Output the (X, Y) coordinate of the center of the cell containing the given text.  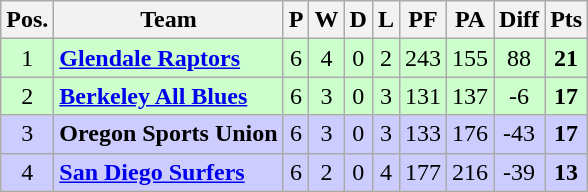
D (358, 20)
133 (422, 134)
PF (422, 20)
Pos. (28, 20)
Oregon Sports Union (168, 134)
Glendale Raptors (168, 58)
155 (470, 58)
243 (422, 58)
San Diego Surfers (168, 172)
Berkeley All Blues (168, 96)
1 (28, 58)
131 (422, 96)
PA (470, 20)
137 (470, 96)
Pts (566, 20)
-6 (520, 96)
177 (422, 172)
P (296, 20)
W (326, 20)
21 (566, 58)
L (386, 20)
88 (520, 58)
216 (470, 172)
Diff (520, 20)
-43 (520, 134)
13 (566, 172)
Team (168, 20)
-39 (520, 172)
176 (470, 134)
